For the text-containing cell, return its midpoint in (X, Y) coordinate format. 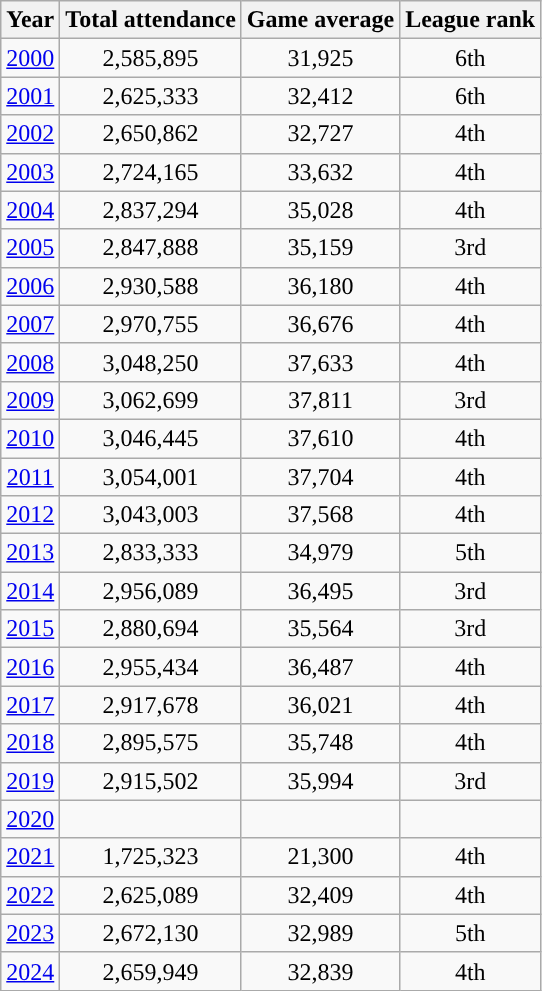
37,704 (320, 477)
35,994 (320, 781)
3,043,003 (151, 515)
37,610 (320, 438)
2004 (30, 210)
2,970,755 (151, 324)
2,956,089 (151, 591)
Game average (320, 20)
2,833,333 (151, 553)
2,650,862 (151, 134)
Year (30, 20)
2,917,678 (151, 705)
1,725,323 (151, 857)
2006 (30, 286)
2023 (30, 933)
2021 (30, 857)
2020 (30, 819)
2014 (30, 591)
2017 (30, 705)
2,625,089 (151, 895)
League rank (470, 20)
2000 (30, 58)
2018 (30, 743)
32,727 (320, 134)
35,159 (320, 248)
36,487 (320, 667)
35,028 (320, 210)
2015 (30, 629)
2008 (30, 362)
2011 (30, 477)
36,495 (320, 591)
2,847,888 (151, 248)
2,672,130 (151, 933)
35,748 (320, 743)
2007 (30, 324)
2005 (30, 248)
33,632 (320, 172)
2022 (30, 895)
2,915,502 (151, 781)
36,180 (320, 286)
37,811 (320, 400)
2,659,949 (151, 971)
2012 (30, 515)
32,839 (320, 971)
34,979 (320, 553)
2,724,165 (151, 172)
32,409 (320, 895)
3,046,445 (151, 438)
3,054,001 (151, 477)
2,625,333 (151, 96)
2010 (30, 438)
32,989 (320, 933)
36,676 (320, 324)
2,585,895 (151, 58)
2001 (30, 96)
2016 (30, 667)
2,880,694 (151, 629)
37,633 (320, 362)
3,048,250 (151, 362)
2,837,294 (151, 210)
21,300 (320, 857)
2019 (30, 781)
2003 (30, 172)
2002 (30, 134)
31,925 (320, 58)
2,955,434 (151, 667)
32,412 (320, 96)
Total attendance (151, 20)
37,568 (320, 515)
2,895,575 (151, 743)
2013 (30, 553)
2009 (30, 400)
2024 (30, 971)
36,021 (320, 705)
2,930,588 (151, 286)
35,564 (320, 629)
3,062,699 (151, 400)
